Output the (X, Y) coordinate of the center of the cell containing the given text.  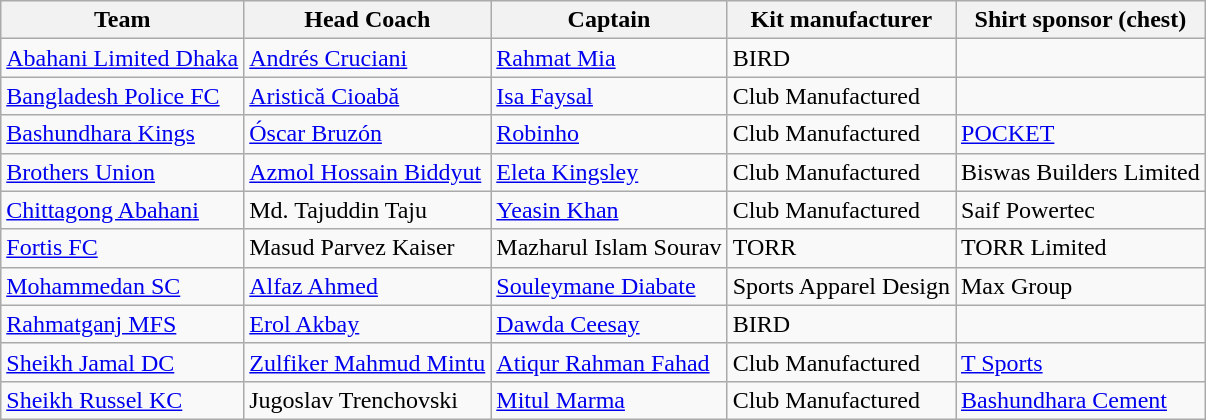
Captain (609, 20)
Eleta Kingsley (609, 172)
Bangladesh Police FC (122, 96)
Brothers Union (122, 172)
Sports Apparel Design (841, 286)
Masud Parvez Kaiser (368, 248)
Saif Powertec (1081, 210)
Atiqur Rahman Fahad (609, 362)
Md. Tajuddin Taju (368, 210)
Aristică Cioabă (368, 96)
Mazharul Islam Sourav (609, 248)
Jugoslav Trenchovski (368, 400)
Mitul Marma (609, 400)
Chittagong Abahani (122, 210)
Bashundhara Cement (1081, 400)
Head Coach (368, 20)
T Sports (1081, 362)
Rahmatganj MFS (122, 324)
Zulfiker Mahmud Mintu (368, 362)
Bashundhara Kings (122, 134)
Max Group (1081, 286)
Mohammedan SC (122, 286)
Yeasin Khan (609, 210)
Sheikh Jamal DC (122, 362)
TORR Limited (1081, 248)
Fortis FC (122, 248)
Erol Akbay (368, 324)
Kit manufacturer (841, 20)
Andrés Cruciani (368, 58)
Rahmat Mia (609, 58)
Alfaz Ahmed (368, 286)
Abahani Limited Dhaka (122, 58)
Isa Faysal (609, 96)
POCKET (1081, 134)
Shirt sponsor (chest) (1081, 20)
Azmol Hossain Biddyut (368, 172)
Óscar Bruzón (368, 134)
Souleymane Diabate (609, 286)
Sheikh Russel KC (122, 400)
TORR (841, 248)
Biswas Builders Limited (1081, 172)
Team (122, 20)
Robinho (609, 134)
Dawda Ceesay (609, 324)
